Scan for the cell matching the given text and deliver its [x, y] coordinate at center. 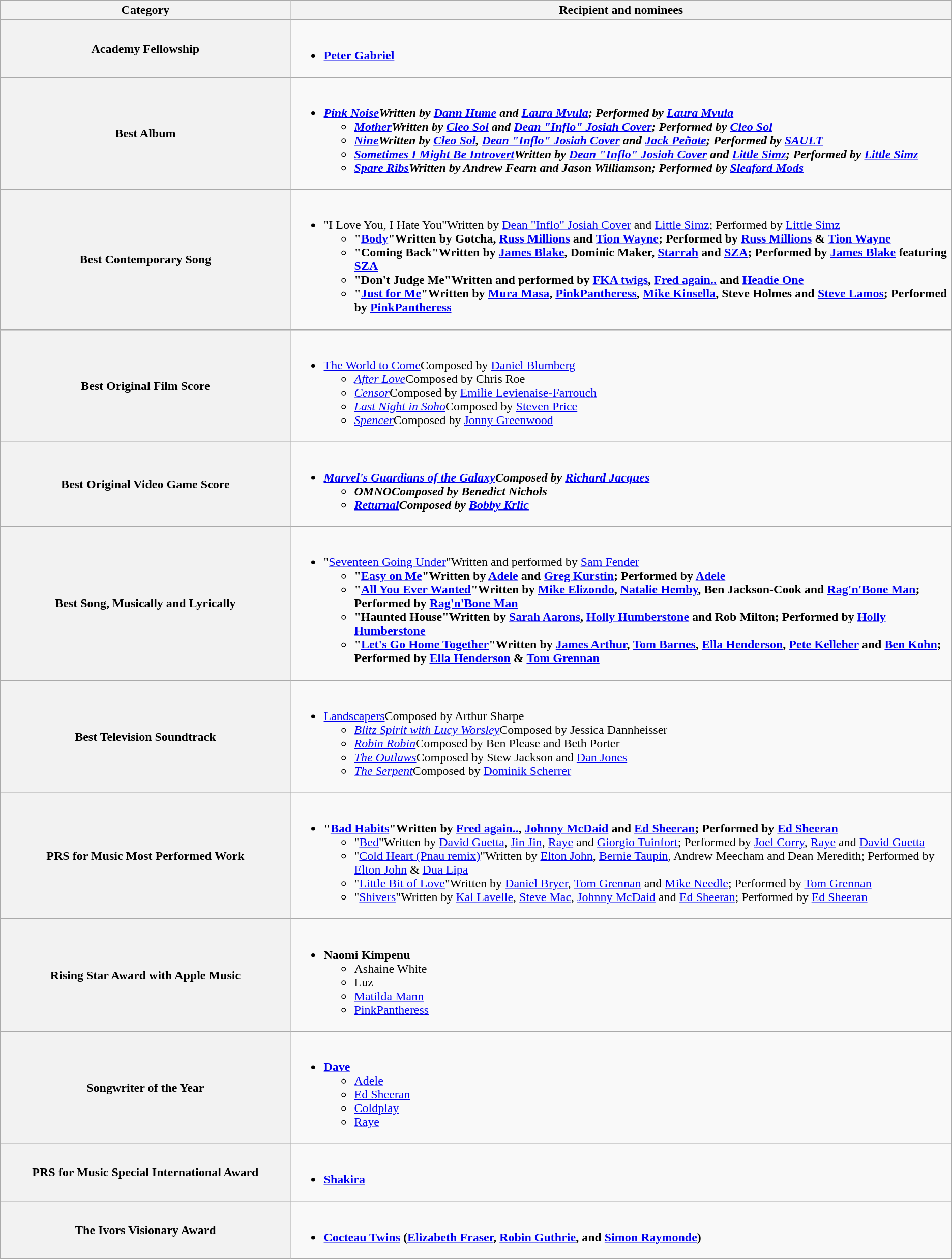
Best Original Video Game Score [145, 484]
Recipient and nominees [621, 10]
The Ivors Visionary Award [145, 1230]
Best Song, Musically and Lyrically [145, 604]
Cocteau Twins (Elizabeth Fraser, Robin Guthrie, and Simon Raymonde) [621, 1230]
Category [145, 10]
Naomi KimpenuAshaine WhiteLuzMatilda MannPinkPantheress [621, 975]
Songwriter of the Year [145, 1087]
Best Contemporary Song [145, 259]
Best Television Soundtrack [145, 736]
Peter Gabriel [621, 49]
Academy Fellowship [145, 49]
Best Album [145, 133]
Shakira [621, 1173]
Rising Star Award with Apple Music [145, 975]
DaveAdeleEd SheeranColdplayRaye [621, 1087]
Marvel's Guardians of the GalaxyComposed by Richard JacquesOMNOComposed by Benedict NicholsReturnalComposed by Bobby Krlic [621, 484]
PRS for Music Most Performed Work [145, 856]
Best Original Film Score [145, 385]
PRS for Music Special International Award [145, 1173]
